Find where the given text appears and provide that cell's center as (X, Y) coordinate. 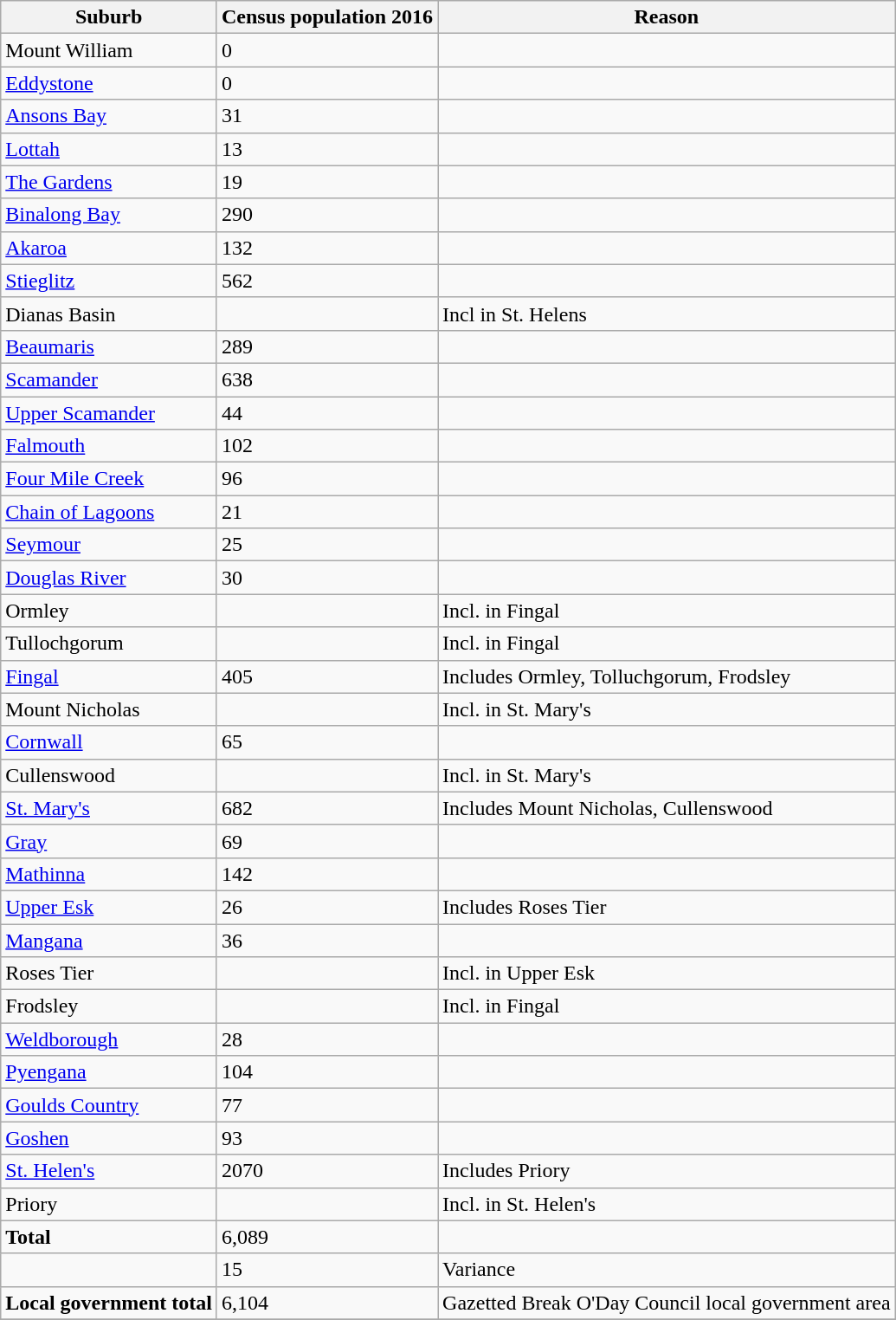
13 (327, 149)
The Gardens (109, 182)
Variance (667, 1270)
Gray (109, 841)
Gazetted Break O'Day Council local government area (667, 1303)
Binalong Bay (109, 215)
Roses Tier (109, 974)
132 (327, 248)
Goulds Country (109, 1105)
Fingal (109, 676)
Chain of Lagoons (109, 512)
Local government total (109, 1303)
15 (327, 1270)
Akaroa (109, 248)
142 (327, 874)
69 (327, 841)
562 (327, 281)
Mount William (109, 50)
Four Mile Creek (109, 479)
Beaumaris (109, 346)
19 (327, 182)
Dianas Basin (109, 314)
93 (327, 1138)
Upper Scamander (109, 413)
290 (327, 215)
Frodsley (109, 1006)
Includes Roses Tier (667, 907)
Ansons Bay (109, 116)
Incl in St. Helens (667, 314)
Incl. in Upper Esk (667, 974)
Mangana (109, 940)
102 (327, 446)
Seymour (109, 545)
638 (327, 379)
Cornwall (109, 742)
Tullochgorum (109, 644)
Pyengana (109, 1072)
Priory (109, 1204)
104 (327, 1072)
Mathinna (109, 874)
6,104 (327, 1303)
96 (327, 479)
Includes Ormley, Tolluchgorum, Frodsley (667, 676)
26 (327, 907)
Reason (667, 17)
Falmouth (109, 446)
Cullenswood (109, 775)
St. Mary's (109, 808)
21 (327, 512)
6,089 (327, 1237)
405 (327, 676)
31 (327, 116)
289 (327, 346)
Ormley (109, 611)
Mount Nicholas (109, 709)
2070 (327, 1171)
Upper Esk (109, 907)
36 (327, 940)
Includes Mount Nicholas, Cullenswood (667, 808)
St. Helen's (109, 1171)
682 (327, 808)
Scamander (109, 379)
77 (327, 1105)
Census population 2016 (327, 17)
25 (327, 545)
28 (327, 1039)
Total (109, 1237)
Incl. in St. Helen's (667, 1204)
Stieglitz (109, 281)
44 (327, 413)
Douglas River (109, 578)
Weldborough (109, 1039)
Suburb (109, 17)
Lottah (109, 149)
Includes Priory (667, 1171)
Eddystone (109, 83)
30 (327, 578)
Goshen (109, 1138)
65 (327, 742)
